Find where the given text appears and provide that cell's center as [x, y] coordinate. 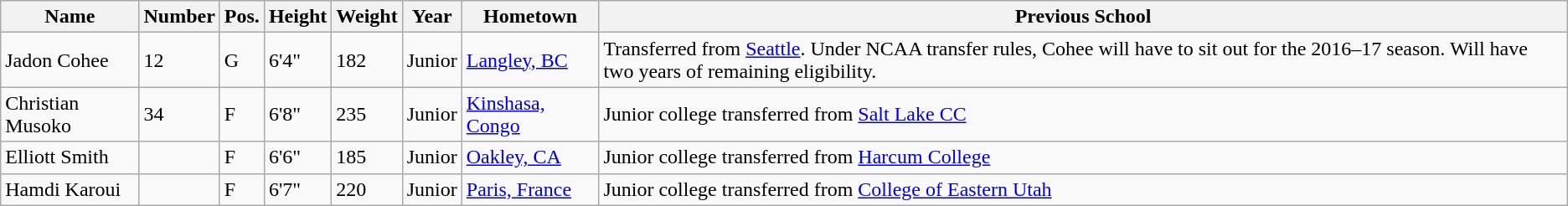
Junior college transferred from College of Eastern Utah [1083, 189]
G [241, 60]
Christian Musoko [70, 114]
34 [179, 114]
Paris, France [530, 189]
6'6" [297, 157]
Jadon Cohee [70, 60]
185 [367, 157]
Kinshasa, Congo [530, 114]
220 [367, 189]
Height [297, 17]
235 [367, 114]
Junior college transferred from Salt Lake CC [1083, 114]
6'8" [297, 114]
6'7" [297, 189]
182 [367, 60]
Transferred from Seattle. Under NCAA transfer rules, Cohee will have to sit out for the 2016–17 season. Will have two years of remaining eligibility. [1083, 60]
6'4" [297, 60]
Elliott Smith [70, 157]
12 [179, 60]
Junior college transferred from Harcum College [1083, 157]
Number [179, 17]
Hamdi Karoui [70, 189]
Langley, BC [530, 60]
Pos. [241, 17]
Oakley, CA [530, 157]
Name [70, 17]
Previous School [1083, 17]
Weight [367, 17]
Year [432, 17]
Hometown [530, 17]
